Detect which cell encompasses the target text, then output its [x, y] center coordinate. 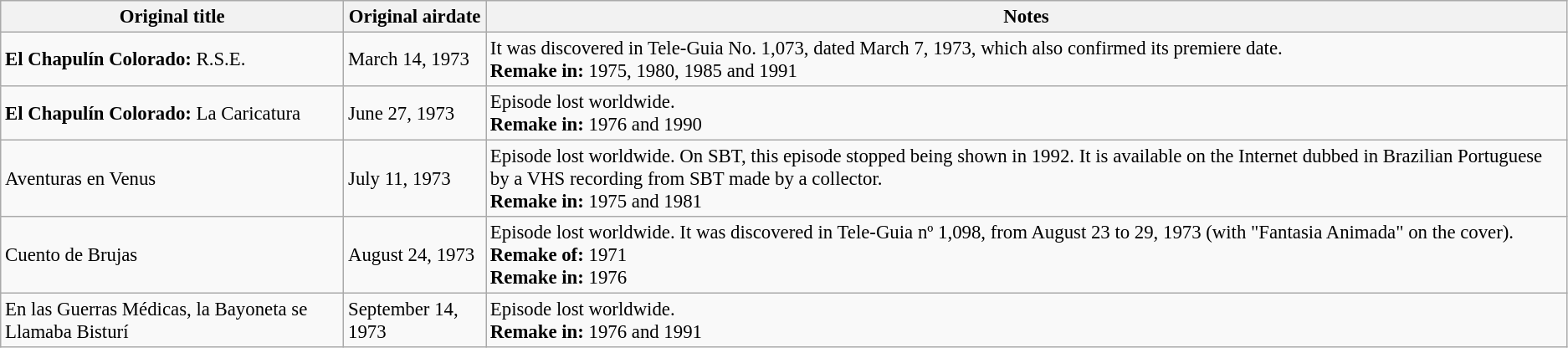
El Chapulín Colorado: R.S.E. [172, 60]
June 27, 1973 [415, 114]
July 11, 1973 [415, 179]
Notes [1027, 17]
El Chapulín Colorado: La Caricatura [172, 114]
Original airdate [415, 17]
September 14, 1973 [415, 321]
March 14, 1973 [415, 60]
August 24, 1973 [415, 255]
Aventuras en Venus [172, 179]
Episode lost worldwide.Remake in: 1976 and 1990 [1027, 114]
Cuento de Brujas [172, 255]
Original title [172, 17]
It was discovered in Tele-Guia No. 1,073, dated March 7, 1973, which also confirmed its premiere date.Remake in: 1975, 1980, 1985 and 1991 [1027, 60]
En las Guerras Médicas, la Bayoneta se Llamaba Bisturí [172, 321]
Episode lost worldwide.Remake in: 1976 and 1991 [1027, 321]
